Scan for the cell matching the given text and deliver its (X, Y) coordinate at center. 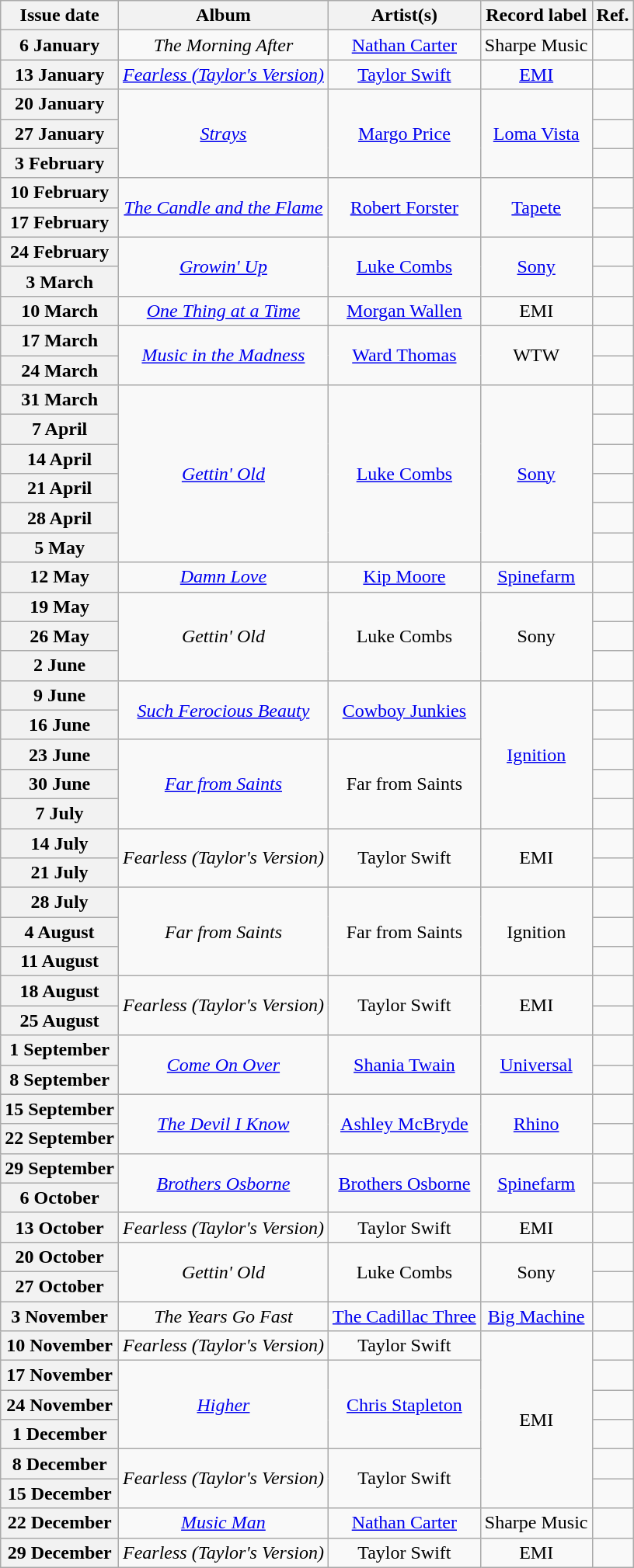
8 December (60, 1464)
18 August (60, 991)
Shania Twain (404, 1065)
The Years Go Fast (223, 1316)
27 January (60, 134)
10 March (60, 311)
9 June (60, 695)
6 January (60, 45)
13 October (60, 1227)
Artist(s) (404, 16)
25 August (60, 1020)
3 February (60, 163)
20 January (60, 104)
Music Man (223, 1523)
28 April (60, 518)
Music in the Madness (223, 355)
Margo Price (404, 134)
Record label (536, 16)
3 November (60, 1316)
Tapete (536, 207)
Higher (223, 1405)
Damn Love (223, 577)
Chris Stapleton (404, 1405)
Rhino (536, 1124)
15 September (60, 1109)
24 March (60, 370)
28 July (60, 902)
29 December (60, 1552)
21 July (60, 873)
Ashley McBryde (404, 1124)
Issue date (60, 16)
The Devil I Know (223, 1124)
15 December (60, 1493)
WTW (536, 355)
30 June (60, 784)
12 May (60, 577)
3 March (60, 281)
17 November (60, 1375)
The Morning After (223, 45)
The Cadillac Three (404, 1316)
29 September (60, 1168)
27 October (60, 1286)
19 May (60, 607)
11 August (60, 961)
Morgan Wallen (404, 311)
14 April (60, 459)
1 September (60, 1050)
Cowboy Junkies (404, 710)
Big Machine (536, 1316)
One Thing at a Time (223, 311)
Kip Moore (404, 577)
31 March (60, 400)
22 September (60, 1139)
14 July (60, 843)
17 February (60, 222)
10 February (60, 193)
22 December (60, 1523)
Ref. (612, 16)
8 September (60, 1080)
Strays (223, 134)
17 March (60, 340)
Loma Vista (536, 134)
Come On Over (223, 1065)
2 June (60, 666)
7 July (60, 813)
10 November (60, 1346)
5 May (60, 548)
Robert Forster (404, 207)
24 November (60, 1405)
The Candle and the Flame (223, 207)
13 January (60, 75)
Growin' Up (223, 266)
26 May (60, 636)
Universal (536, 1065)
Such Ferocious Beauty (223, 710)
4 August (60, 932)
24 February (60, 252)
1 December (60, 1434)
Ward Thomas (404, 355)
23 June (60, 754)
Album (223, 16)
16 June (60, 725)
20 October (60, 1257)
21 April (60, 488)
7 April (60, 429)
6 October (60, 1198)
